Search for the cell housing the specified text and yield its [x, y] center coordinate. 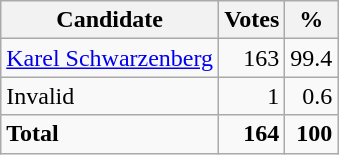
1 [252, 96]
100 [312, 134]
164 [252, 134]
Karel Schwarzenberg [110, 58]
Candidate [110, 20]
0.6 [312, 96]
Votes [252, 20]
% [312, 20]
Total [110, 134]
99.4 [312, 58]
Invalid [110, 96]
163 [252, 58]
